Detect which cell encompasses the target text, then output its (X, Y) center coordinate. 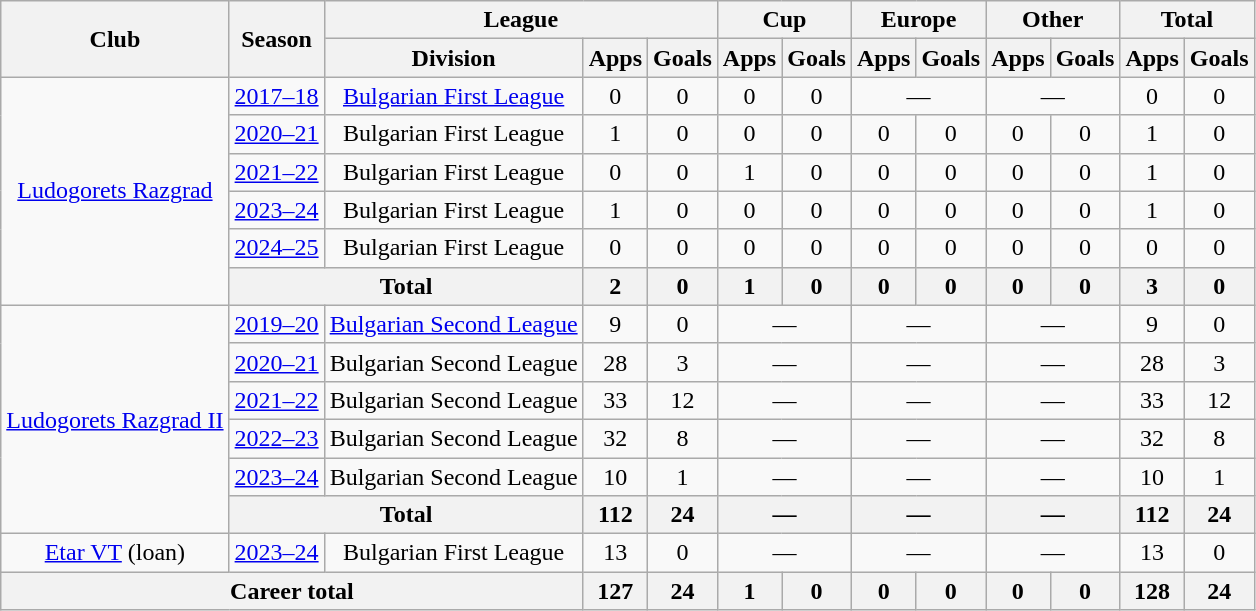
Ludogorets Razgrad (115, 191)
Europe (918, 20)
2 (615, 286)
Season (276, 39)
League (520, 20)
Ludogorets Razgrad II (115, 419)
2024–25 (276, 248)
2019–20 (276, 324)
Career total (292, 591)
127 (615, 591)
Etar VT (loan) (115, 553)
Division (454, 58)
Other (1053, 20)
2017–18 (276, 96)
128 (1152, 591)
Cup (784, 20)
2022–23 (276, 438)
Club (115, 39)
